Return the (X, Y) coordinate for the center point of the cell that contains the specified text.  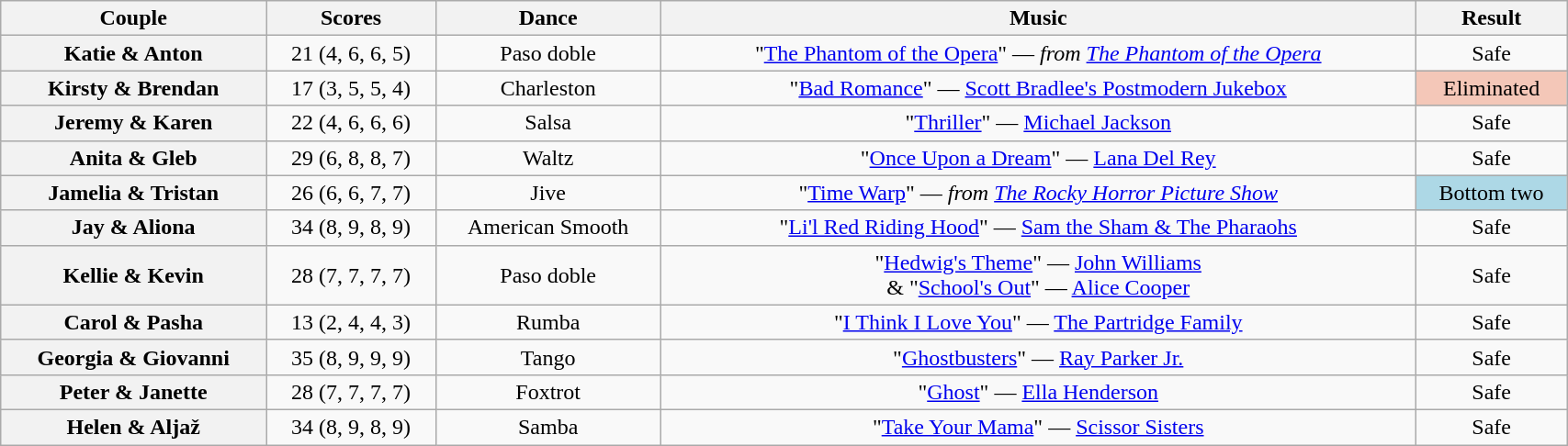
Dance (548, 18)
"I Think I Love You" — The Partridge Family (1038, 322)
Eliminated (1492, 88)
Foxtrot (548, 392)
"Time Warp" — from The Rocky Horror Picture Show (1038, 193)
"Ghostbusters" — Ray Parker Jr. (1038, 357)
26 (6, 6, 7, 7) (351, 193)
Kirsty & Brendan (134, 88)
"Hedwig's Theme" — John Williams& "School's Out" — Alice Cooper (1038, 275)
17 (3, 5, 5, 4) (351, 88)
Waltz (548, 158)
Carol & Pasha (134, 322)
"Bad Romance" — Scott Bradlee's Postmodern Jukebox (1038, 88)
Charleston (548, 88)
"Take Your Mama" — Scissor Sisters (1038, 427)
Music (1038, 18)
22 (4, 6, 6, 6) (351, 123)
Samba (548, 427)
Kellie & Kevin (134, 275)
"Thriller" — Michael Jackson (1038, 123)
Scores (351, 18)
Rumba (548, 322)
"The Phantom of the Opera" — from The Phantom of the Opera (1038, 53)
"Ghost" — Ella Henderson (1038, 392)
Bottom two (1492, 193)
American Smooth (548, 228)
Jamelia & Tristan (134, 193)
Couple (134, 18)
Peter & Janette (134, 392)
Jay & Aliona (134, 228)
Result (1492, 18)
Jive (548, 193)
Katie & Anton (134, 53)
Jeremy & Karen (134, 123)
35 (8, 9, 9, 9) (351, 357)
29 (6, 8, 8, 7) (351, 158)
Helen & Aljaž (134, 427)
21 (4, 6, 6, 5) (351, 53)
"Li'l Red Riding Hood" — Sam the Sham & The Pharaohs (1038, 228)
"Once Upon a Dream" — Lana Del Rey (1038, 158)
Georgia & Giovanni (134, 357)
Anita & Gleb (134, 158)
Tango (548, 357)
Salsa (548, 123)
13 (2, 4, 4, 3) (351, 322)
